Return the [x, y] coordinate for the center point of the cell that contains the specified text.  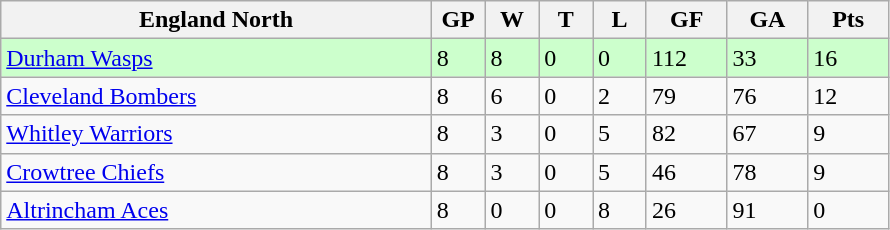
Durham Wasps [216, 58]
16 [848, 58]
33 [768, 58]
T [566, 20]
Pts [848, 20]
46 [686, 172]
Whitley Warriors [216, 134]
L [620, 20]
GF [686, 20]
91 [768, 210]
76 [768, 96]
Altrincham Aces [216, 210]
6 [512, 96]
112 [686, 58]
79 [686, 96]
England North [216, 20]
82 [686, 134]
Cleveland Bombers [216, 96]
78 [768, 172]
26 [686, 210]
2 [620, 96]
67 [768, 134]
12 [848, 96]
W [512, 20]
Crowtree Chiefs [216, 172]
GP [458, 20]
GA [768, 20]
